Detect which cell encompasses the target text, then output its [X, Y] center coordinate. 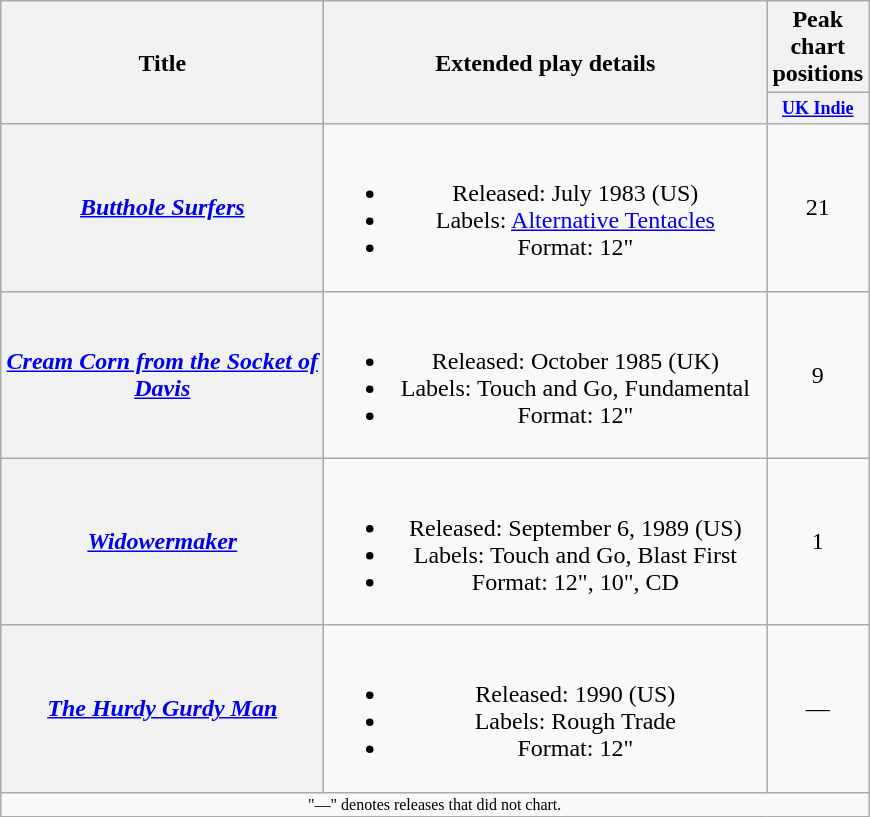
1 [818, 542]
The Hurdy Gurdy Man [162, 708]
Title [162, 62]
Released: 1990 (US)Labels: Rough TradeFormat: 12" [546, 708]
— [818, 708]
Widowermaker [162, 542]
Released: October 1985 (UK)Labels: Touch and Go, FundamentalFormat: 12" [546, 374]
21 [818, 208]
Released: July 1983 (US)Labels: Alternative TentaclesFormat: 12" [546, 208]
Butthole Surfers [162, 208]
UK Indie [818, 108]
"—" denotes releases that did not chart. [435, 804]
9 [818, 374]
Peak chart positions [818, 47]
Extended play details [546, 62]
Cream Corn from the Socket of Davis [162, 374]
Released: September 6, 1989 (US)Labels: Touch and Go, Blast FirstFormat: 12", 10", CD [546, 542]
